Return the (x, y) coordinate for the center point of the cell that contains the specified text.  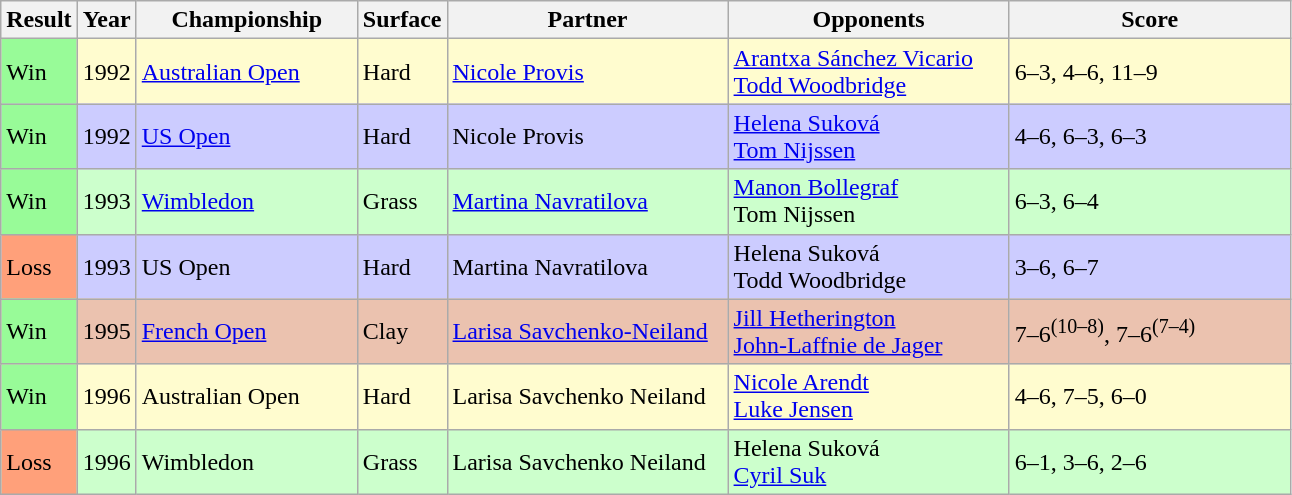
Jill Hetherington John-Laffnie de Jager (868, 332)
1995 (106, 332)
7–6(10–8), 7–6(7–4) (1150, 332)
French Open (246, 332)
6–3, 6–4 (1150, 202)
Helena Suková Cyril Suk (868, 462)
Championship (246, 20)
6–3, 4–6, 11–9 (1150, 72)
Larisa Savchenko-Neiland (588, 332)
6–1, 3–6, 2–6 (1150, 462)
4–6, 6–3, 6–3 (1150, 136)
Opponents (868, 20)
3–6, 6–7 (1150, 266)
Result (39, 20)
Nicole Arendt Luke Jensen (868, 396)
Surface (402, 20)
Year (106, 20)
Helena Suková Todd Woodbridge (868, 266)
Manon Bollegraf Tom Nijssen (868, 202)
4–6, 7–5, 6–0 (1150, 396)
Score (1150, 20)
Partner (588, 20)
Arantxa Sánchez Vicario Todd Woodbridge (868, 72)
Clay (402, 332)
Helena Suková Tom Nijssen (868, 136)
